Return the [x, y] coordinate for the center point of the cell that contains the specified text.  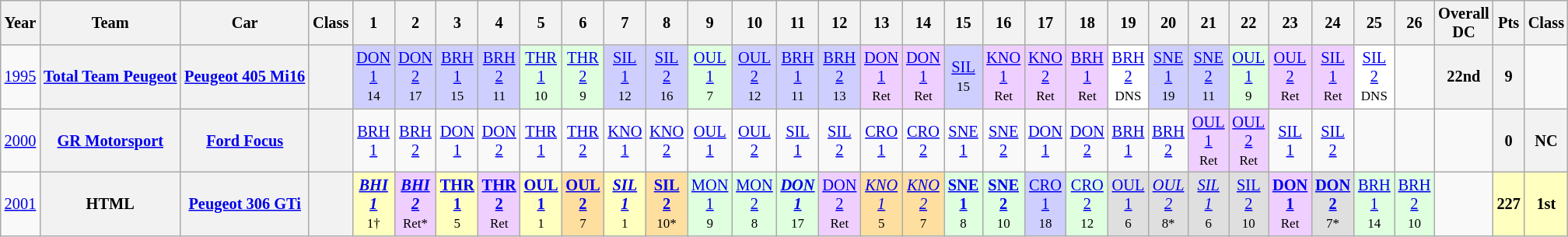
KNO27 [923, 204]
KNO2 [667, 141]
1995 [20, 77]
BRH1Ret [1087, 77]
2000 [20, 141]
SIL216 [667, 77]
DON117 [798, 204]
BRH111 [798, 77]
CRO1 [881, 141]
THR110 [541, 77]
227 [1509, 204]
THR29 [583, 77]
SNE119 [1168, 77]
26 [1415, 23]
Pts [1509, 23]
BRH115 [457, 77]
20 [1168, 23]
KNO15 [881, 204]
19 [1129, 23]
Peugeot 405 Mi16 [244, 77]
10 [754, 23]
CRO2 [923, 141]
MON19 [709, 204]
DON217 [415, 77]
OUL17 [709, 77]
CRO212 [1087, 204]
BRH211 [499, 77]
SIL1Ret [1333, 77]
OUL11 [541, 204]
HTML [110, 204]
DON27* [1333, 204]
SNE1 [963, 141]
7 [625, 23]
13 [881, 23]
2001 [20, 204]
SIL11 [625, 204]
17 [1045, 23]
24 [1333, 23]
22nd [1464, 77]
14 [923, 23]
BRH210 [1415, 204]
0 [1509, 141]
22 [1249, 23]
THR15 [457, 204]
DON114 [373, 77]
Team [110, 23]
BHI11† [373, 204]
MON28 [754, 204]
SNE2 [1003, 141]
21 [1209, 23]
THR1 [541, 141]
Car [244, 23]
OUL1 [709, 141]
18 [1087, 23]
OUL28* [1168, 204]
Total Team Peugeot [110, 77]
6 [583, 23]
GR Motorsport [110, 141]
KNO1Ret [1003, 77]
SIL210* [667, 204]
THR2Ret [499, 204]
3 [457, 23]
8 [667, 23]
5 [541, 23]
Ford Focus [244, 141]
OUL27 [583, 204]
Peugeot 306 GTi [244, 204]
CRO118 [1045, 204]
BHI2Ret* [415, 204]
2 [415, 23]
15 [963, 23]
Year [20, 23]
OUL16 [1129, 204]
KNO2Ret [1045, 77]
KNO1 [625, 141]
SIL16 [1209, 204]
16 [1003, 23]
23 [1290, 23]
BRH2DNS [1129, 77]
1 [373, 23]
25 [1374, 23]
SIL15 [963, 77]
11 [798, 23]
NC [1546, 141]
SIL112 [625, 77]
THR2 [583, 141]
OUL1Ret [1209, 141]
12 [839, 23]
SIL210 [1249, 204]
SNE211 [1209, 77]
OUL2 [754, 141]
BRH114 [1374, 204]
BRH213 [839, 77]
SNE210 [1003, 204]
4 [499, 23]
1st [1546, 204]
SIL2DNS [1374, 77]
OUL212 [754, 77]
OUL19 [1249, 77]
OverallDC [1464, 23]
SNE18 [963, 204]
DON2Ret [839, 204]
